Output the [x, y] coordinate of the center of the cell containing the given text.  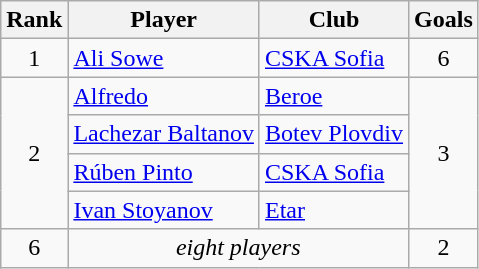
1 [34, 58]
Etar [334, 210]
Club [334, 20]
Lachezar Baltanov [164, 134]
Goals [444, 20]
eight players [238, 248]
Rúben Pinto [164, 172]
3 [444, 153]
Ali Sowe [164, 58]
Rank [34, 20]
Ivan Stoyanov [164, 210]
Player [164, 20]
Botev Plovdiv [334, 134]
Alfredo [164, 96]
Beroe [334, 96]
